Provide the [X, Y] coordinate of the cell's center where the given text is located.  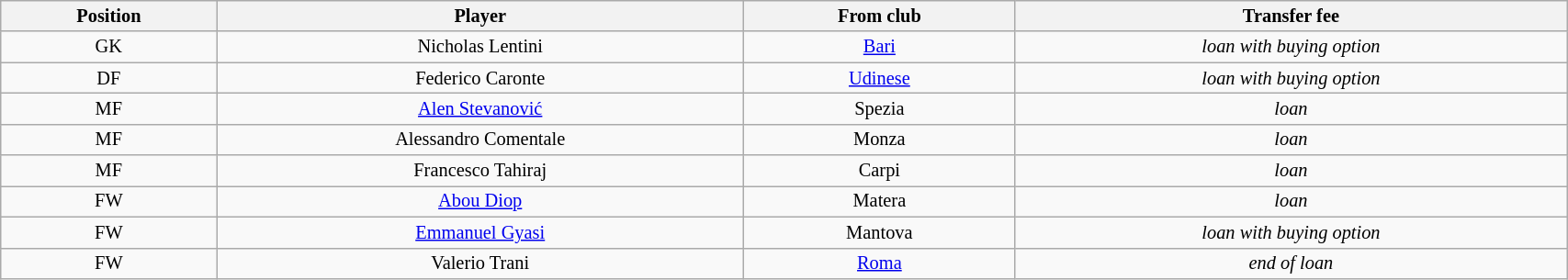
Mantova [879, 232]
Federico Caronte [480, 78]
Player [480, 16]
Abou Diop [480, 201]
Matera [879, 201]
Position [108, 16]
Roma [879, 263]
Transfer fee [1291, 16]
DF [108, 78]
Francesco Tahiraj [480, 171]
Spezia [879, 108]
Nicholas Lentini [480, 47]
Udinese [879, 78]
Valerio Trani [480, 263]
Bari [879, 47]
end of loan [1291, 263]
GK [108, 47]
Monza [879, 140]
From club [879, 16]
Emmanuel Gyasi [480, 232]
Alessandro Comentale [480, 140]
Alen Stevanović [480, 108]
Carpi [879, 171]
